Output the [x, y] coordinate of the center of the cell containing the given text.  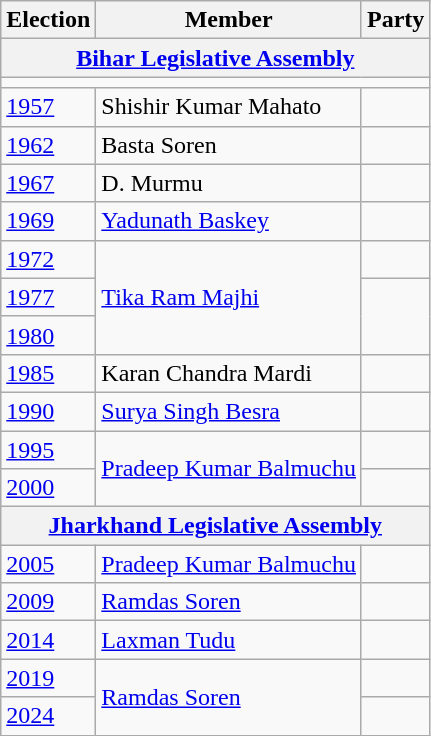
2009 [48, 602]
Jharkhand Legislative Assembly [216, 526]
2014 [48, 640]
2019 [48, 678]
Yadunath Baskey [229, 221]
1972 [48, 259]
Shishir Kumar Mahato [229, 107]
1967 [48, 183]
2005 [48, 564]
Surya Singh Besra [229, 411]
Laxman Tudu [229, 640]
D. Murmu [229, 183]
1969 [48, 221]
Karan Chandra Mardi [229, 373]
Bihar Legislative Assembly [216, 58]
2000 [48, 488]
1985 [48, 373]
1980 [48, 335]
Party [395, 20]
Tika Ram Majhi [229, 297]
1977 [48, 297]
1995 [48, 449]
1990 [48, 411]
2024 [48, 716]
Election [48, 20]
Member [229, 20]
Basta Soren [229, 145]
1957 [48, 107]
1962 [48, 145]
